From the cell containing the given text, extract its center point as [X, Y] coordinate. 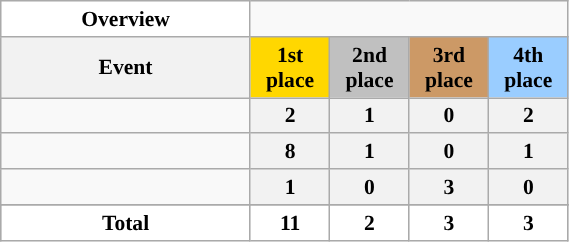
3rd place [448, 68]
Total [126, 223]
2nd place [370, 68]
11 [290, 223]
Overview [126, 19]
Event [126, 68]
8 [290, 152]
1st place [290, 68]
4th place [528, 68]
